Return the [x, y] coordinate for the center point of the cell that contains the specified text.  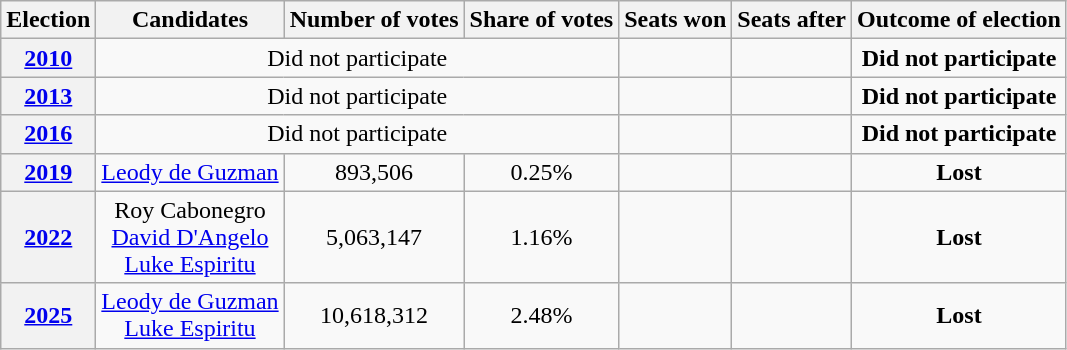
2013 [48, 96]
Number of votes [374, 20]
893,506 [374, 172]
2019 [48, 172]
10,618,312 [374, 316]
Share of votes [542, 20]
Leody de Guzman [190, 172]
Seats after [792, 20]
2016 [48, 134]
2.48% [542, 316]
Outcome of election [958, 20]
Election [48, 20]
1.16% [542, 237]
Roy CabonegroDavid D'AngeloLuke Espiritu [190, 237]
2022 [48, 237]
0.25% [542, 172]
Seats won [676, 20]
2025 [48, 316]
5,063,147 [374, 237]
Leody de GuzmanLuke Espiritu [190, 316]
Candidates [190, 20]
2010 [48, 58]
